Pinpoint the cell where the given text exists, returning its [X, Y] midpoint coordinate. 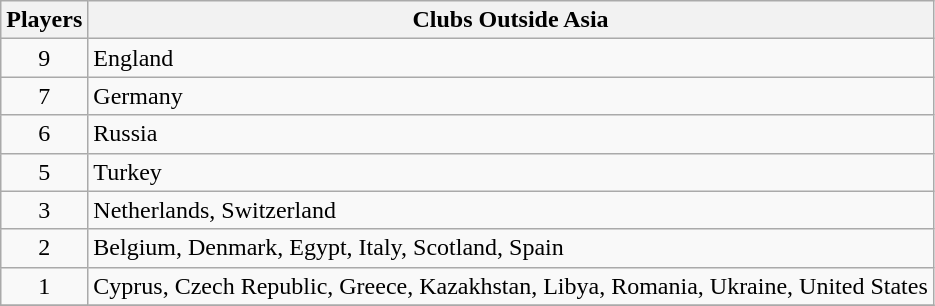
England [510, 58]
Germany [510, 96]
5 [44, 172]
Netherlands, Switzerland [510, 210]
Russia [510, 134]
Belgium, Denmark, Egypt, Italy, Scotland, Spain [510, 248]
Clubs Outside Asia [510, 20]
Players [44, 20]
Cyprus, Czech Republic, Greece, Kazakhstan, Libya, Romania, Ukraine, United States [510, 286]
3 [44, 210]
1 [44, 286]
7 [44, 96]
6 [44, 134]
9 [44, 58]
Turkey [510, 172]
2 [44, 248]
